Locate the cell with the specified text and output its (X, Y) center coordinate. 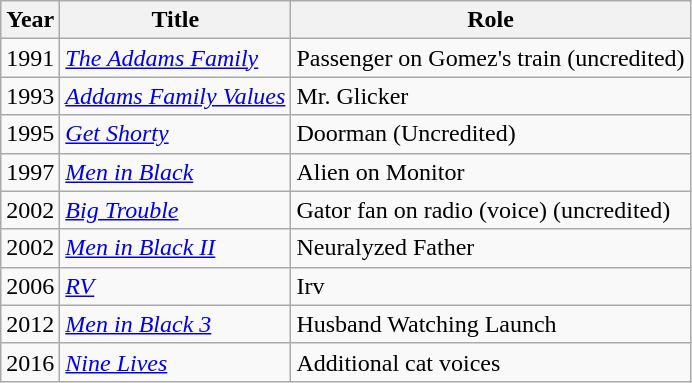
The Addams Family (176, 58)
RV (176, 286)
Get Shorty (176, 134)
Neuralyzed Father (490, 248)
Mr. Glicker (490, 96)
Passenger on Gomez's train (uncredited) (490, 58)
Role (490, 20)
Title (176, 20)
Doorman (Uncredited) (490, 134)
2012 (30, 324)
2006 (30, 286)
Men in Black II (176, 248)
Gator fan on radio (voice) (uncredited) (490, 210)
Year (30, 20)
1993 (30, 96)
Husband Watching Launch (490, 324)
Men in Black 3 (176, 324)
Additional cat voices (490, 362)
1995 (30, 134)
Addams Family Values (176, 96)
1997 (30, 172)
2016 (30, 362)
1991 (30, 58)
Big Trouble (176, 210)
Irv (490, 286)
Men in Black (176, 172)
Alien on Monitor (490, 172)
Nine Lives (176, 362)
